Search for the cell housing the specified text and yield its (X, Y) center coordinate. 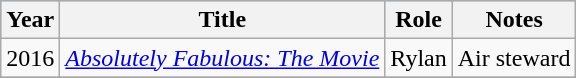
Notes (514, 20)
Rylan (418, 58)
2016 (30, 58)
Year (30, 20)
Role (418, 20)
Absolutely Fabulous: The Movie (222, 58)
Title (222, 20)
Air steward (514, 58)
